Pinpoint the cell where the given text exists, returning its [X, Y] midpoint coordinate. 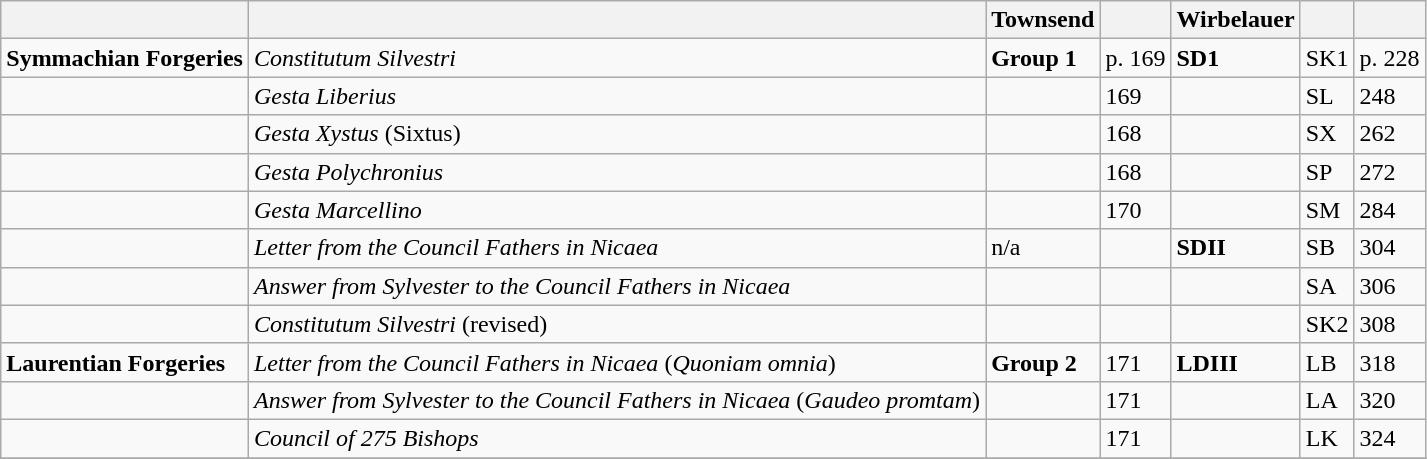
SA [1327, 286]
SX [1327, 134]
SL [1327, 96]
Council of 275 Bishops [616, 438]
Symmachian Forgeries [125, 58]
Gesta Marcellino [616, 210]
Answer from Sylvester to the Council Fathers in Nicaea [616, 286]
SP [1327, 172]
Group 2 [1043, 362]
SDII [1236, 248]
Group 1 [1043, 58]
169 [1136, 96]
SK1 [1327, 58]
Gesta Xystus (Sixtus) [616, 134]
LDIII [1236, 362]
Constitutum Silvestri (revised) [616, 324]
SK2 [1327, 324]
Gesta Polychronius [616, 172]
306 [1390, 286]
Laurentian Forgeries [125, 362]
p. 228 [1390, 58]
p. 169 [1136, 58]
248 [1390, 96]
SD1 [1236, 58]
LK [1327, 438]
Answer from Sylvester to the Council Fathers in Nicaea (Gaudeo promtam) [616, 400]
Letter from the Council Fathers in Nicaea (Quoniam omnia) [616, 362]
170 [1136, 210]
Letter from the Council Fathers in Nicaea [616, 248]
284 [1390, 210]
324 [1390, 438]
LA [1327, 400]
SM [1327, 210]
Constitutum Silvestri [616, 58]
Townsend [1043, 20]
Wirbelauer [1236, 20]
262 [1390, 134]
308 [1390, 324]
Gesta Liberius [616, 96]
LB [1327, 362]
318 [1390, 362]
n/a [1043, 248]
304 [1390, 248]
SB [1327, 248]
272 [1390, 172]
320 [1390, 400]
